Return the (x, y) coordinate for the center point of the cell that contains the specified text.  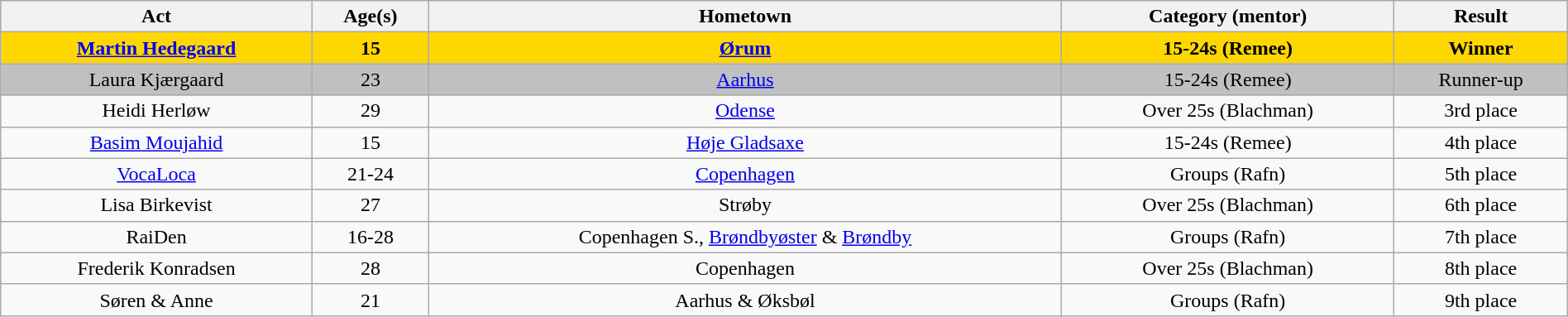
Winner (1480, 48)
4th place (1480, 142)
Lisa Birkevist (157, 205)
21 (370, 300)
16-28 (370, 237)
27 (370, 205)
Runner-up (1480, 79)
Odense (746, 111)
Laura Kjærgaard (157, 79)
28 (370, 268)
Act (157, 17)
Basim Moujahid (157, 142)
Age(s) (370, 17)
Aarhus & Øksbøl (746, 300)
21-24 (370, 174)
Strøby (746, 205)
5th place (1480, 174)
Copenhagen S., Brøndbyøster & Brøndby (746, 237)
Heidi Herløw (157, 111)
VocaLoca (157, 174)
8th place (1480, 268)
RaiDen (157, 237)
Høje Gladsaxe (746, 142)
Frederik Konradsen (157, 268)
Martin Hedegaard (157, 48)
9th place (1480, 300)
7th place (1480, 237)
Aarhus (746, 79)
Søren & Anne (157, 300)
29 (370, 111)
23 (370, 79)
3rd place (1480, 111)
Category (mentor) (1227, 17)
Ørum (746, 48)
Result (1480, 17)
6th place (1480, 205)
Hometown (746, 17)
